Return the [X, Y] coordinate for the center point of the cell that contains the specified text.  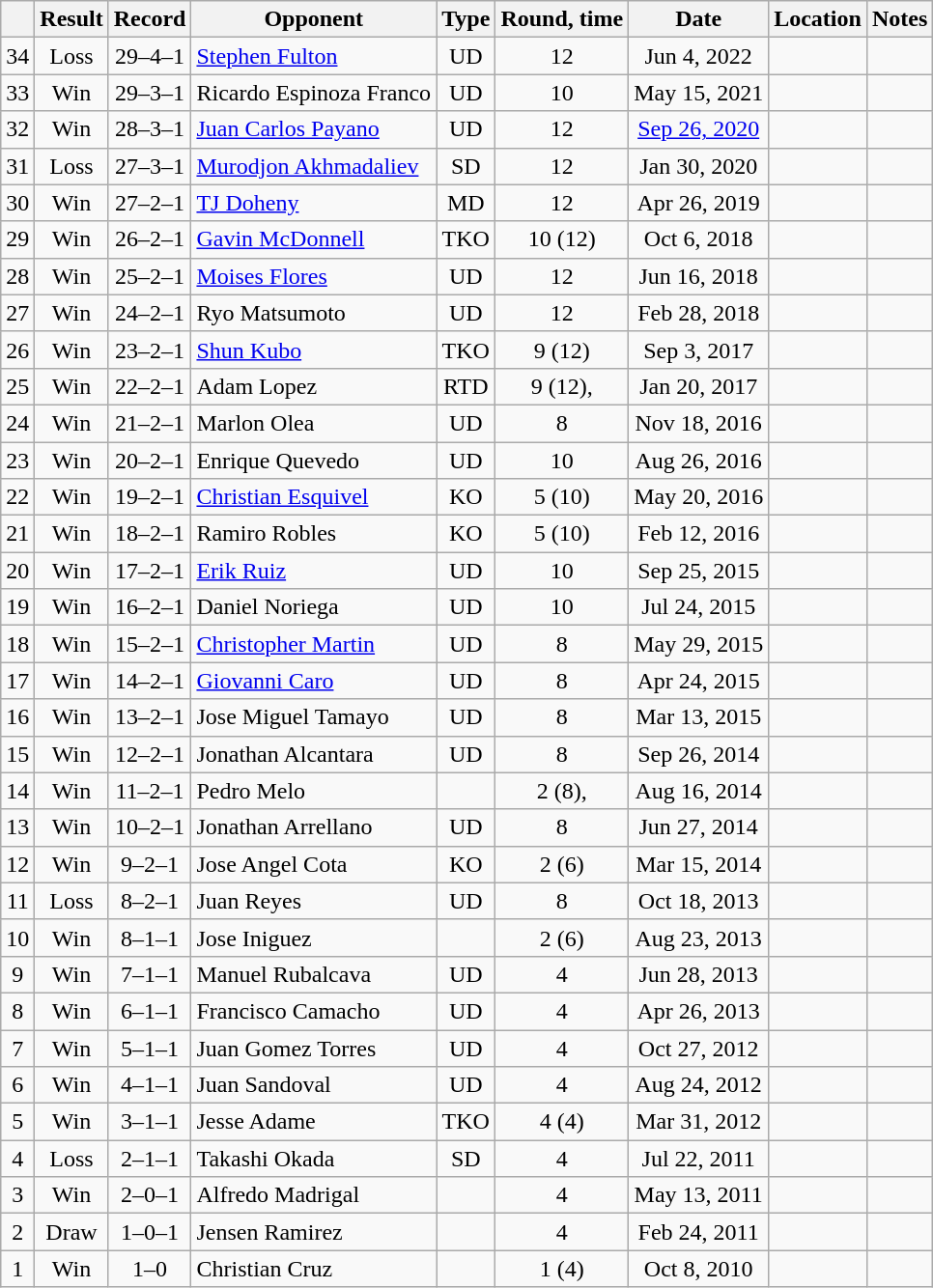
TJ Doheny [314, 203]
19 [17, 607]
May 29, 2015 [699, 644]
Result [71, 19]
Jun 27, 2014 [699, 827]
Erik Ruiz [314, 571]
Christian Cruz [314, 1269]
Jensen Ramirez [314, 1232]
1–0 [150, 1269]
Feb 12, 2016 [699, 534]
Nov 18, 2016 [699, 423]
Apr 26, 2013 [699, 1011]
33 [17, 93]
Moises Flores [314, 276]
Jonathan Arrellano [314, 827]
7 [17, 1048]
Type [466, 19]
Sep 25, 2015 [699, 571]
20 [17, 571]
MD [466, 203]
Sep 3, 2017 [699, 350]
6–1–1 [150, 1011]
9 (12) [562, 350]
4 (4) [562, 1122]
Marlon Olea [314, 423]
27 [17, 313]
Jose Miguel Tamayo [314, 717]
28–3–1 [150, 129]
Christian Esquivel [314, 497]
Murodjon Akhmadaliev [314, 166]
28 [17, 276]
Oct 6, 2018 [699, 239]
11 [17, 901]
Oct 8, 2010 [699, 1269]
Oct 27, 2012 [699, 1048]
25 [17, 386]
May 15, 2021 [699, 93]
7–1–1 [150, 974]
17 [17, 681]
23 [17, 461]
21 [17, 534]
Ryo Matsumoto [314, 313]
Date [699, 19]
17–2–1 [150, 571]
32 [17, 129]
Jun 28, 2013 [699, 974]
24 [17, 423]
11–2–1 [150, 791]
Draw [71, 1232]
Juan Carlos Payano [314, 129]
15–2–1 [150, 644]
Takashi Okada [314, 1159]
Apr 26, 2019 [699, 203]
Jan 20, 2017 [699, 386]
Feb 28, 2018 [699, 313]
Jan 30, 2020 [699, 166]
29 [17, 239]
Jose Iniguez [314, 938]
14–2–1 [150, 681]
6 [17, 1085]
Christopher Martin [314, 644]
31 [17, 166]
16–2–1 [150, 607]
Mar 13, 2015 [699, 717]
14 [17, 791]
Juan Reyes [314, 901]
2 (8), [562, 791]
2–0–1 [150, 1195]
Apr 24, 2015 [699, 681]
29–4–1 [150, 56]
22–2–1 [150, 386]
5 [17, 1122]
12–2–1 [150, 754]
16 [17, 717]
Jul 24, 2015 [699, 607]
Jesse Adame [314, 1122]
34 [17, 56]
13–2–1 [150, 717]
9 [17, 974]
Jun 16, 2018 [699, 276]
Jose Angel Cota [314, 864]
Aug 24, 2012 [699, 1085]
26–2–1 [150, 239]
Francisco Camacho [314, 1011]
Juan Gomez Torres [314, 1048]
RTD [466, 386]
9 (12), [562, 386]
Pedro Melo [314, 791]
Ricardo Espinoza Franco [314, 93]
Opponent [314, 19]
Sep 26, 2020 [699, 129]
15 [17, 754]
Jul 22, 2011 [699, 1159]
13 [17, 827]
Adam Lopez [314, 386]
22 [17, 497]
3 [17, 1195]
Location [818, 19]
Record [150, 19]
8–2–1 [150, 901]
Alfredo Madrigal [314, 1195]
Juan Sandoval [314, 1085]
9–2–1 [150, 864]
Aug 26, 2016 [699, 461]
18 [17, 644]
27–3–1 [150, 166]
18–2–1 [150, 534]
2 [17, 1232]
1 [17, 1269]
1–0–1 [150, 1232]
3–1–1 [150, 1122]
8–1–1 [150, 938]
2–1–1 [150, 1159]
Gavin McDonnell [314, 239]
29–3–1 [150, 93]
4–1–1 [150, 1085]
Manuel Rubalcava [314, 974]
Shun Kubo [314, 350]
Round, time [562, 19]
27–2–1 [150, 203]
Daniel Noriega [314, 607]
1 (4) [562, 1269]
Jonathan Alcantara [314, 754]
5–1–1 [150, 1048]
Notes [899, 19]
25–2–1 [150, 276]
19–2–1 [150, 497]
Aug 16, 2014 [699, 791]
24–2–1 [150, 313]
Oct 18, 2013 [699, 901]
10–2–1 [150, 827]
Aug 23, 2013 [699, 938]
Sep 26, 2014 [699, 754]
Giovanni Caro [314, 681]
26 [17, 350]
Feb 24, 2011 [699, 1232]
May 20, 2016 [699, 497]
Jun 4, 2022 [699, 56]
Ramiro Robles [314, 534]
Mar 31, 2012 [699, 1122]
20–2–1 [150, 461]
Enrique Quevedo [314, 461]
23–2–1 [150, 350]
21–2–1 [150, 423]
Stephen Fulton [314, 56]
30 [17, 203]
May 13, 2011 [699, 1195]
10 (12) [562, 239]
Mar 15, 2014 [699, 864]
